Extract the (X, Y) coordinate from the center of the cell holding the provided text.  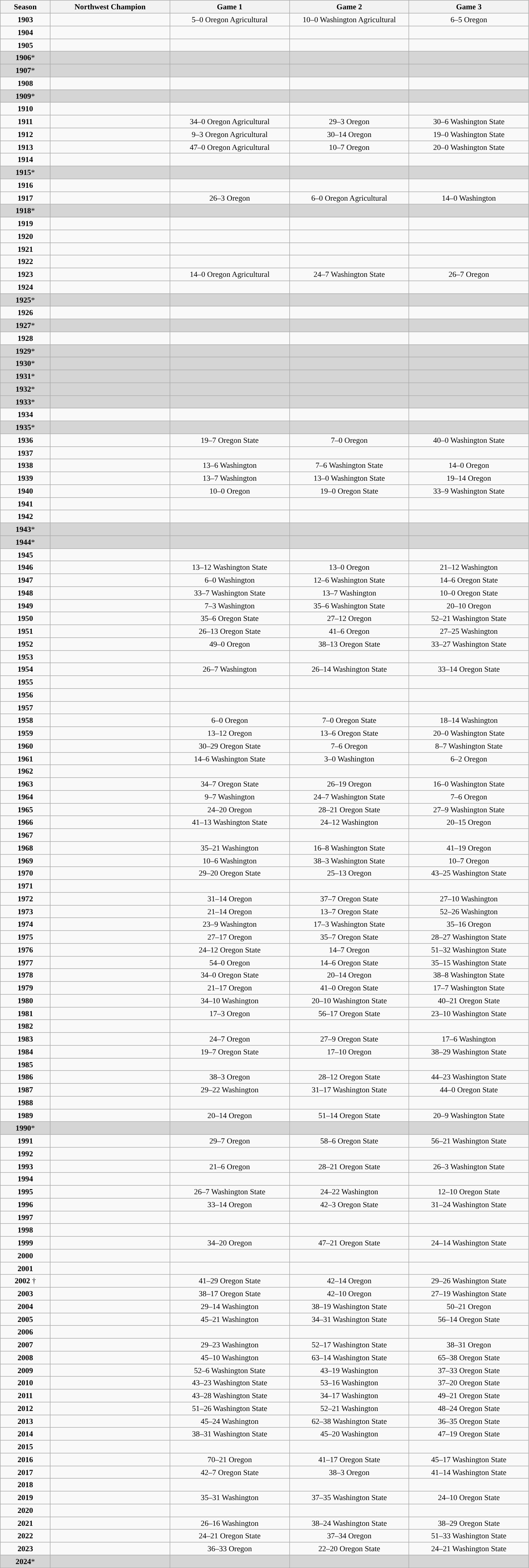
30–6 Washington State (469, 122)
2002 † (25, 1281)
1908 (25, 83)
34–17 Washington (349, 1396)
52–26 Washington (469, 912)
1970 (25, 873)
33–7 Washington State (230, 593)
1950 (25, 618)
20–15 Oregon (469, 822)
1989 (25, 1116)
1972 (25, 899)
2018 (25, 1485)
65–38 Oregon State (469, 1358)
27–25 Washington (469, 631)
1960 (25, 746)
35–6 Oregon State (230, 618)
34–10 Washington (230, 1001)
1979 (25, 988)
17–10 Oregon (349, 1052)
2003 (25, 1294)
25–13 Oregon (349, 873)
1934 (25, 415)
26–13 Oregon State (230, 631)
35–15 Washington State (469, 962)
29–7 Oregon (230, 1141)
27–19 Washington State (469, 1294)
1995 (25, 1192)
29–20 Oregon State (230, 873)
33–27 Washington State (469, 644)
29–23 Washington (230, 1345)
52–6 Washington State (230, 1370)
13–7 Oregon State (349, 912)
36–35 Oregon State (469, 1421)
2020 (25, 1510)
1916 (25, 185)
Game 1 (230, 7)
10–0 Oregon (230, 491)
24–7 Oregon (230, 1039)
33–9 Washington State (469, 491)
1998 (25, 1230)
26–16 Washington (230, 1523)
70–21 Oregon (230, 1460)
1943* (25, 529)
6–5 Oregon (469, 20)
43–19 Washington (349, 1370)
1918* (25, 211)
27–12 Oregon (349, 618)
44–0 Oregon State (469, 1090)
9–3 Oregon Agricultural (230, 134)
7–3 Washington (230, 606)
43–23 Washington State (230, 1383)
47–0 Oregon Agricultural (230, 147)
33–14 Oregon State (469, 670)
1938 (25, 466)
30–14 Oregon (349, 134)
41–29 Oregon State (230, 1281)
2005 (25, 1319)
2000 (25, 1256)
2024* (25, 1562)
38–31 Washington State (230, 1434)
26–3 Oregon (230, 198)
1945 (25, 555)
1927* (25, 325)
1985 (25, 1064)
1963 (25, 784)
62–38 Washington State (349, 1421)
33–14 Oregon (230, 1205)
Game 3 (469, 7)
1952 (25, 644)
24–12 Oregon State (230, 950)
43–25 Washington State (469, 873)
1991 (25, 1141)
38–8 Washington State (469, 975)
7–0 Oregon (349, 440)
28–27 Washington State (469, 937)
17–7 Washington State (469, 988)
14–0 Oregon Agricultural (230, 274)
24–21 Oregon State (230, 1536)
1953 (25, 657)
58–6 Oregon State (349, 1141)
Game 2 (349, 7)
2006 (25, 1332)
1988 (25, 1103)
1951 (25, 631)
14–6 Washington State (230, 759)
1917 (25, 198)
1912 (25, 134)
49–21 Oregon State (469, 1396)
1922 (25, 262)
2012 (25, 1408)
37–35 Washington State (349, 1498)
23–9 Washington (230, 924)
13–0 Washington State (349, 478)
14–7 Oregon (349, 950)
41–13 Washington State (230, 822)
1907* (25, 70)
9–7 Washington (230, 797)
1961 (25, 759)
1957 (25, 708)
1965 (25, 810)
24–14 Washington State (469, 1243)
2022 (25, 1536)
13–6 Oregon State (349, 733)
1948 (25, 593)
26–7 Washington State (230, 1192)
17–3 Washington State (349, 924)
51–33 Washington State (469, 1536)
19–14 Oregon (469, 478)
1942 (25, 516)
35–6 Washington State (349, 606)
31–24 Washington State (469, 1205)
1990* (25, 1128)
1986 (25, 1077)
1997 (25, 1217)
2016 (25, 1460)
21–17 Oregon (230, 988)
52–21 Washington State (469, 618)
38–29 Washington State (469, 1052)
1919 (25, 224)
1925* (25, 300)
41–14 Washington State (469, 1472)
2013 (25, 1421)
54–0 Oregon (230, 962)
19–0 Oregon State (349, 491)
1969 (25, 861)
1903 (25, 20)
45–20 Washington (349, 1434)
1956 (25, 695)
2008 (25, 1358)
3–0 Washington (349, 759)
20–10 Oregon (469, 606)
44–23 Washington State (469, 1077)
10–0 Oregon State (469, 593)
56–17 Oregon State (349, 1014)
1909* (25, 96)
29–22 Washington (230, 1090)
21–12 Washington (469, 568)
20–10 Washington State (349, 1001)
1929* (25, 351)
2021 (25, 1523)
1994 (25, 1179)
2014 (25, 1434)
1999 (25, 1243)
1915* (25, 172)
1928 (25, 338)
1981 (25, 1014)
1937 (25, 453)
1971 (25, 886)
31–14 Oregon (230, 899)
35–16 Oregon (469, 924)
8–7 Washington State (469, 746)
42–10 Oregon (349, 1294)
6–0 Oregon Agricultural (349, 198)
1984 (25, 1052)
51–14 Oregon State (349, 1116)
29–3 Oregon (349, 122)
40–21 Oregon State (469, 1001)
38–17 Oregon State (230, 1294)
1911 (25, 122)
26–3 Washington State (469, 1166)
49–0 Oregon (230, 644)
38–13 Oregon State (349, 644)
20–9 Washington State (469, 1116)
1946 (25, 568)
1964 (25, 797)
37–20 Oregon State (469, 1383)
2015 (25, 1447)
34–20 Oregon (230, 1243)
52–17 Washington State (349, 1345)
41–6 Oregon (349, 631)
1936 (25, 440)
1913 (25, 147)
1996 (25, 1205)
12–10 Oregon State (469, 1192)
17–3 Oregon (230, 1014)
34–31 Washington State (349, 1319)
21–14 Oregon (230, 912)
43–28 Washington State (230, 1396)
37–33 Oregon State (469, 1370)
1982 (25, 1026)
14–0 Oregon (469, 466)
1921 (25, 249)
Northwest Champion (110, 7)
42–7 Oregon State (230, 1472)
1924 (25, 287)
24–10 Oregon State (469, 1498)
63–14 Washington State (349, 1358)
6–0 Oregon (230, 720)
2010 (25, 1383)
1976 (25, 950)
27–10 Washington (469, 899)
56–14 Oregon State (469, 1319)
38–19 Washington State (349, 1307)
2017 (25, 1472)
35–31 Washington (230, 1498)
1930* (25, 364)
1904 (25, 33)
14–0 Washington (469, 198)
34–7 Oregon State (230, 784)
1935* (25, 427)
1910 (25, 109)
1940 (25, 491)
52–21 Washington (349, 1408)
1905 (25, 45)
1987 (25, 1090)
1992 (25, 1154)
41–0 Oregon State (349, 988)
37–7 Oregon State (349, 899)
1968 (25, 848)
1933* (25, 402)
1954 (25, 670)
13–0 Oregon (349, 568)
53–16 Washington (349, 1383)
45–21 Washington (230, 1319)
1931* (25, 376)
1932* (25, 389)
1975 (25, 937)
27–9 Oregon State (349, 1039)
42–3 Oregon State (349, 1205)
10–6 Washington (230, 861)
38–24 Washington State (349, 1523)
1958 (25, 720)
26–19 Oregon (349, 784)
40–0 Washington State (469, 440)
1941 (25, 504)
1977 (25, 962)
48–24 Oregon State (469, 1408)
1923 (25, 274)
1947 (25, 580)
1993 (25, 1166)
1955 (25, 682)
1973 (25, 912)
6–2 Oregon (469, 759)
47–19 Oregon State (469, 1434)
42–14 Oregon (349, 1281)
38–29 Oregon State (469, 1523)
35–21 Washington (230, 848)
38–3 Washington State (349, 861)
24–21 Washington State (469, 1549)
45–24 Washington (230, 1421)
31–17 Washington State (349, 1090)
45–17 Washington State (469, 1460)
36–33 Oregon (230, 1549)
34–0 Oregon Agricultural (230, 122)
1967 (25, 835)
24–20 Oregon (230, 810)
13–12 Washington State (230, 568)
29–26 Washington State (469, 1281)
2009 (25, 1370)
13–12 Oregon (230, 733)
1920 (25, 236)
35–7 Oregon State (349, 937)
51–32 Washington State (469, 950)
5–0 Oregon Agricultural (230, 20)
26–7 Oregon (469, 274)
21–6 Oregon (230, 1166)
7–0 Oregon State (349, 720)
23–10 Washington State (469, 1014)
16–0 Washington State (469, 784)
22–20 Oregon State (349, 1549)
2023 (25, 1549)
47–21 Oregon State (349, 1243)
12–6 Washington State (349, 580)
18–14 Washington (469, 720)
29–14 Washington (230, 1307)
24–12 Washington (349, 822)
1978 (25, 975)
7–6 Washington State (349, 466)
30–29 Oregon State (230, 746)
13–6 Washington (230, 466)
1906* (25, 58)
1926 (25, 313)
1980 (25, 1001)
19–0 Washington State (469, 134)
26–14 Washington State (349, 670)
41–19 Oregon (469, 848)
1974 (25, 924)
50–21 Oregon (469, 1307)
51–26 Washington State (230, 1408)
1959 (25, 733)
1914 (25, 160)
16–8 Washington State (349, 848)
37–34 Oregon (349, 1536)
2011 (25, 1396)
2019 (25, 1498)
10–0 Washington Agricultural (349, 20)
1944* (25, 542)
27–9 Washington State (469, 810)
6–0 Washington (230, 580)
1939 (25, 478)
1966 (25, 822)
56–21 Washington State (469, 1141)
2001 (25, 1268)
34–0 Oregon State (230, 975)
1983 (25, 1039)
41–17 Oregon State (349, 1460)
1962 (25, 771)
17–6 Washington (469, 1039)
26–7 Washington (230, 670)
Season (25, 7)
45–10 Washington (230, 1358)
2004 (25, 1307)
38–31 Oregon (469, 1345)
28–12 Oregon State (349, 1077)
24–22 Washington (349, 1192)
2007 (25, 1345)
27–17 Oregon (230, 937)
1949 (25, 606)
